From the cell containing the given text, extract its center point as [X, Y] coordinate. 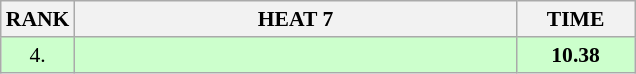
RANK [38, 19]
10.38 [576, 55]
TIME [576, 19]
4. [38, 55]
HEAT 7 [295, 19]
